Detect which cell encompasses the target text, then output its (x, y) center coordinate. 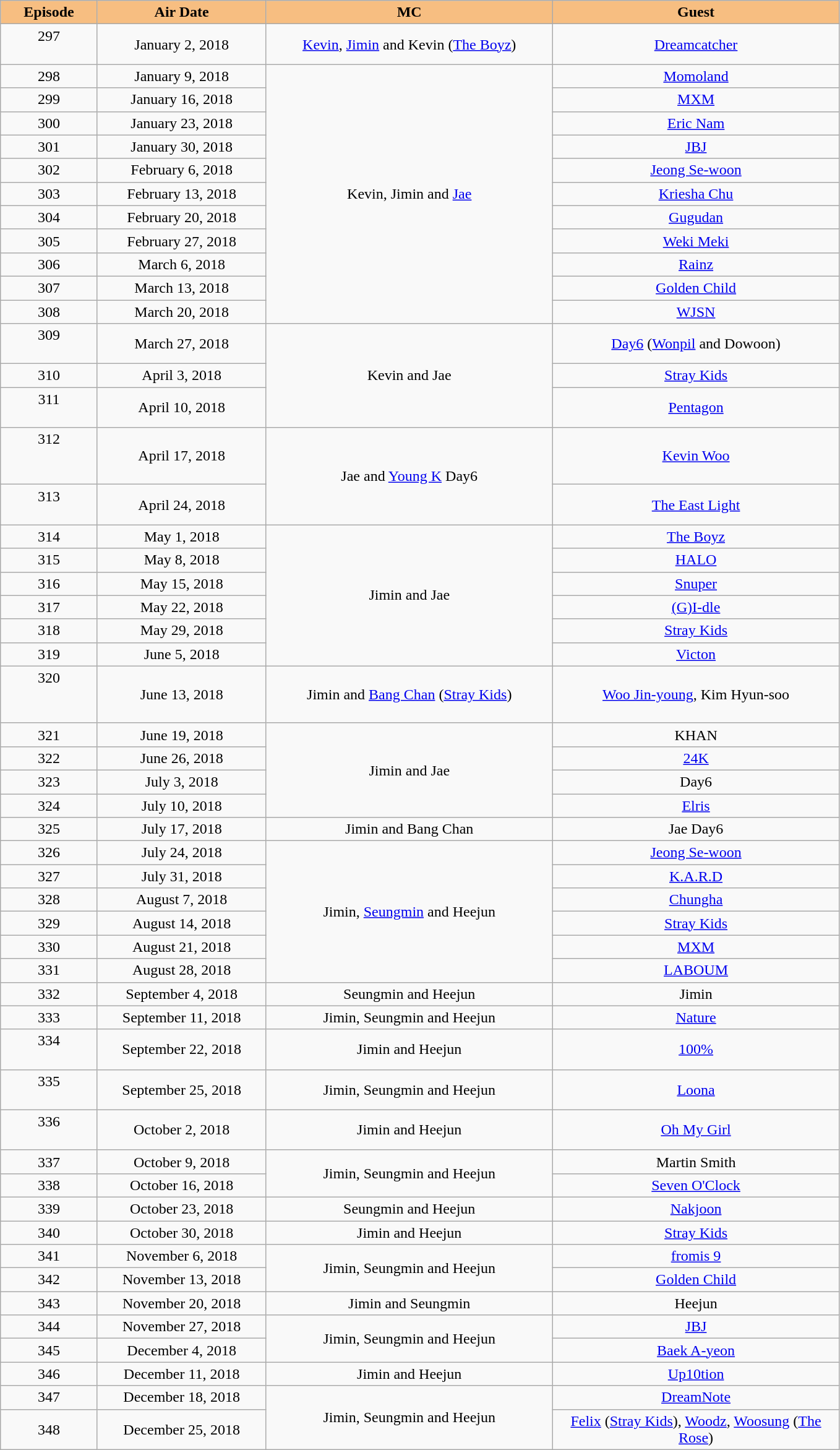
October 9, 2018 (182, 1162)
February 20, 2018 (182, 217)
Kevin, Jimin and Kevin (The Boyz) (409, 45)
October 2, 2018 (182, 1130)
Dreamcatcher (695, 45)
Gugudan (695, 217)
317 (49, 607)
326 (49, 853)
September 22, 2018 (182, 1050)
January 2, 2018 (182, 45)
339 (49, 1209)
298 (49, 76)
September 11, 2018 (182, 1017)
333 (49, 1017)
347 (49, 1397)
December 18, 2018 (182, 1397)
323 (49, 782)
Woo Jin-young, Kim Hyun-soo (695, 694)
Jimin and Bang Chan (Stray Kids) (409, 694)
331 (49, 970)
KHAN (695, 735)
336 (49, 1130)
335 (49, 1089)
299 (49, 100)
24K (695, 758)
March 6, 2018 (182, 264)
January 9, 2018 (182, 76)
November 6, 2018 (182, 1256)
October 30, 2018 (182, 1232)
May 15, 2018 (182, 584)
315 (49, 560)
K.A.R.D (695, 876)
August 14, 2018 (182, 923)
Loona (695, 1089)
305 (49, 241)
Guest (695, 12)
311 (49, 407)
337 (49, 1162)
Jimin and Bang Chan (409, 829)
July 3, 2018 (182, 782)
303 (49, 194)
March 13, 2018 (182, 288)
April 24, 2018 (182, 505)
January 23, 2018 (182, 123)
Nakjoon (695, 1209)
Pentagon (695, 407)
322 (49, 758)
310 (49, 376)
November 27, 2018 (182, 1327)
Day6 (695, 782)
April 10, 2018 (182, 407)
Eric Nam (695, 123)
The East Light (695, 505)
HALO (695, 560)
301 (49, 147)
Nature (695, 1017)
343 (49, 1303)
313 (49, 505)
February 27, 2018 (182, 241)
100% (695, 1050)
304 (49, 217)
297 (49, 45)
328 (49, 900)
318 (49, 631)
June 19, 2018 (182, 735)
342 (49, 1280)
Seven O'Clock (695, 1185)
September 25, 2018 (182, 1089)
December 25, 2018 (182, 1430)
Victon (695, 654)
December 4, 2018 (182, 1350)
340 (49, 1232)
Kevin, Jimin and Jae (409, 194)
Kevin and Jae (409, 376)
308 (49, 311)
338 (49, 1185)
August 28, 2018 (182, 970)
Oh My Girl (695, 1130)
324 (49, 805)
332 (49, 994)
312 (49, 456)
April 17, 2018 (182, 456)
Air Date (182, 12)
The Boyz (695, 537)
February 13, 2018 (182, 194)
Episode (49, 12)
Snuper (695, 584)
July 10, 2018 (182, 805)
Up10tion (695, 1374)
May 22, 2018 (182, 607)
June 5, 2018 (182, 654)
Elris (695, 805)
May 1, 2018 (182, 537)
Jimin (695, 994)
July 17, 2018 (182, 829)
Momoland (695, 76)
344 (49, 1327)
325 (49, 829)
Day6 (Wonpil and Dowoon) (695, 344)
329 (49, 923)
February 6, 2018 (182, 170)
Kevin Woo (695, 456)
October 23, 2018 (182, 1209)
January 30, 2018 (182, 147)
Chungha (695, 900)
August 7, 2018 (182, 900)
October 16, 2018 (182, 1185)
March 20, 2018 (182, 311)
316 (49, 584)
306 (49, 264)
Heejun (695, 1303)
Jae Day6 (695, 829)
December 11, 2018 (182, 1374)
Martin Smith (695, 1162)
January 16, 2018 (182, 100)
July 31, 2018 (182, 876)
334 (49, 1050)
Kriesha Chu (695, 194)
WJSN (695, 311)
345 (49, 1350)
August 21, 2018 (182, 947)
309 (49, 344)
314 (49, 537)
June 13, 2018 (182, 694)
300 (49, 123)
DreamNote (695, 1397)
May 29, 2018 (182, 631)
June 26, 2018 (182, 758)
March 27, 2018 (182, 344)
327 (49, 876)
348 (49, 1430)
November 13, 2018 (182, 1280)
May 8, 2018 (182, 560)
319 (49, 654)
April 3, 2018 (182, 376)
330 (49, 947)
September 4, 2018 (182, 994)
321 (49, 735)
MC (409, 12)
Rainz (695, 264)
November 20, 2018 (182, 1303)
Baek A-yeon (695, 1350)
Jae and Young K Day6 (409, 477)
fromis 9 (695, 1256)
LABOUM (695, 970)
346 (49, 1374)
307 (49, 288)
341 (49, 1256)
July 24, 2018 (182, 853)
(G)I-dle (695, 607)
Jimin and Seungmin (409, 1303)
Felix (Stray Kids), Woodz, Woosung (The Rose) (695, 1430)
320 (49, 694)
302 (49, 170)
Weki Meki (695, 241)
